Provide the (x, y) coordinate of the cell's center where the given text is located.  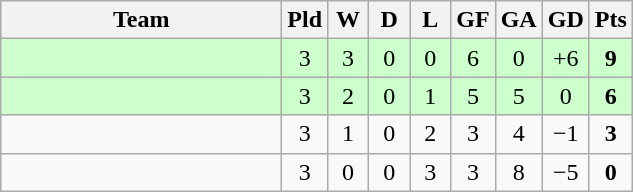
D (390, 20)
GA (518, 20)
−5 (566, 172)
4 (518, 134)
Pts (610, 20)
Pld (305, 20)
L (430, 20)
9 (610, 58)
+6 (566, 58)
Team (142, 20)
W (348, 20)
8 (518, 172)
−1 (566, 134)
GF (473, 20)
GD (566, 20)
